Extract the [x, y] coordinate from the center of the cell holding the provided text.  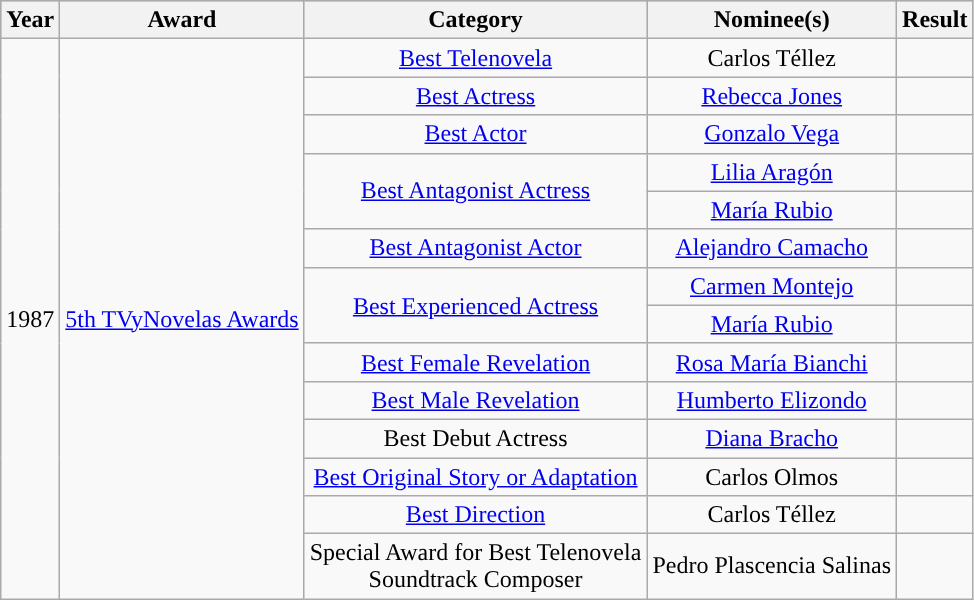
Best Experienced Actress [476, 305]
Rosa María Bianchi [772, 362]
Humberto Elizondo [772, 400]
Lilia Aragón [772, 172]
Gonzalo Vega [772, 134]
Carlos Olmos [772, 477]
Carmen Montejo [772, 286]
Diana Bracho [772, 438]
Best Male Revelation [476, 400]
Best Antagonist Actor [476, 248]
Best Actress [476, 96]
Special Award for Best Telenovela Soundtrack Composer [476, 566]
Nominee(s) [772, 20]
Best Telenovela [476, 58]
Best Female Revelation [476, 362]
Result [935, 20]
Pedro Plascencia Salinas [772, 566]
Year [30, 20]
Rebecca Jones [772, 96]
Best Original Story or Adaptation [476, 477]
1987 [30, 319]
Best Actor [476, 134]
Category [476, 20]
Best Direction [476, 515]
Best Debut Actress [476, 438]
Award [182, 20]
Alejandro Camacho [772, 248]
5th TVyNovelas Awards [182, 319]
Best Antagonist Actress [476, 191]
